From the cell containing the given text, extract its center point as (X, Y) coordinate. 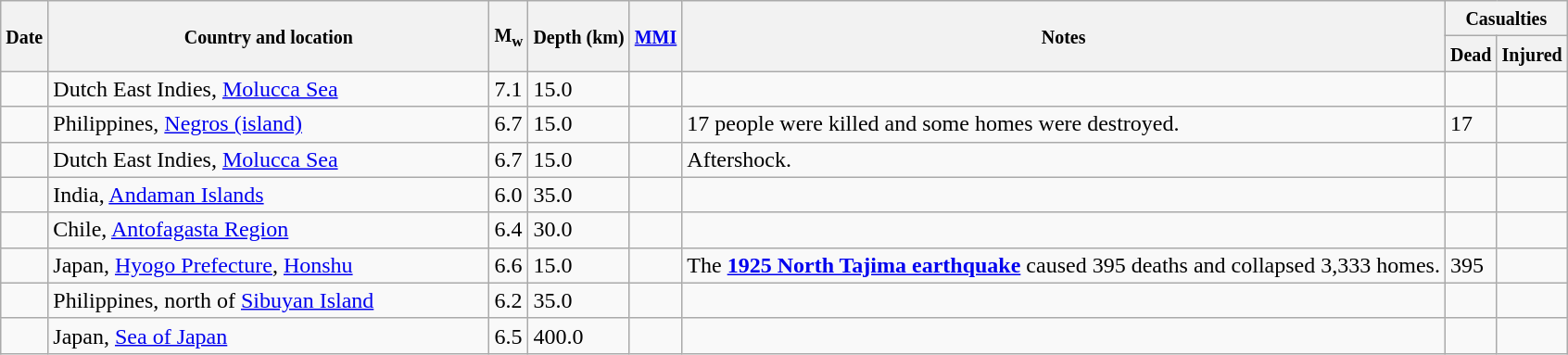
Mw (509, 36)
400.0 (578, 336)
Chile, Antofagasta Region (269, 230)
7.1 (509, 89)
Notes (1064, 36)
Date (24, 36)
30.0 (578, 230)
Dead (1471, 54)
Depth (km) (578, 36)
6.0 (509, 195)
Philippines, north of Sibuyan Island (269, 300)
6.4 (509, 230)
Aftershock. (1064, 159)
Philippines, Negros (island) (269, 124)
17 (1471, 124)
India, Andaman Islands (269, 195)
Injured (1532, 54)
395 (1471, 265)
The 1925 North Tajima earthquake caused 395 deaths and collapsed 3,333 homes. (1064, 265)
Casualties (1506, 19)
6.2 (509, 300)
Japan, Hyogo Prefecture, Honshu (269, 265)
Country and location (269, 36)
17 people were killed and some homes were destroyed. (1064, 124)
6.6 (509, 265)
6.5 (509, 336)
MMI (656, 36)
Japan, Sea of Japan (269, 336)
